For the text-containing cell, return its midpoint in (X, Y) coordinate format. 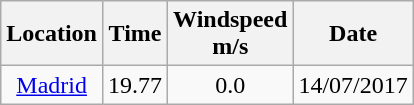
Location (52, 34)
Windspeedm/s (230, 34)
0.0 (230, 85)
Time (134, 34)
Date (353, 34)
14/07/2017 (353, 85)
Madrid (52, 85)
19.77 (134, 85)
